From the cell containing the given text, extract its center point as [X, Y] coordinate. 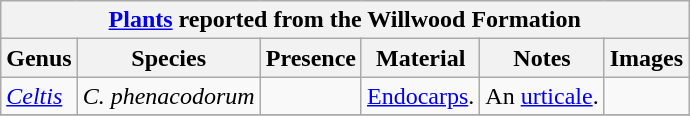
Material [420, 58]
Species [168, 58]
Presence [310, 58]
Celtis [39, 96]
An urticale. [542, 96]
Notes [542, 58]
Genus [39, 58]
Endocarps. [420, 96]
Images [646, 58]
C. phenacodorum [168, 96]
Plants reported from the Willwood Formation [345, 20]
